Determine the [x, y] coordinate at the center of the cell enclosing the given text.  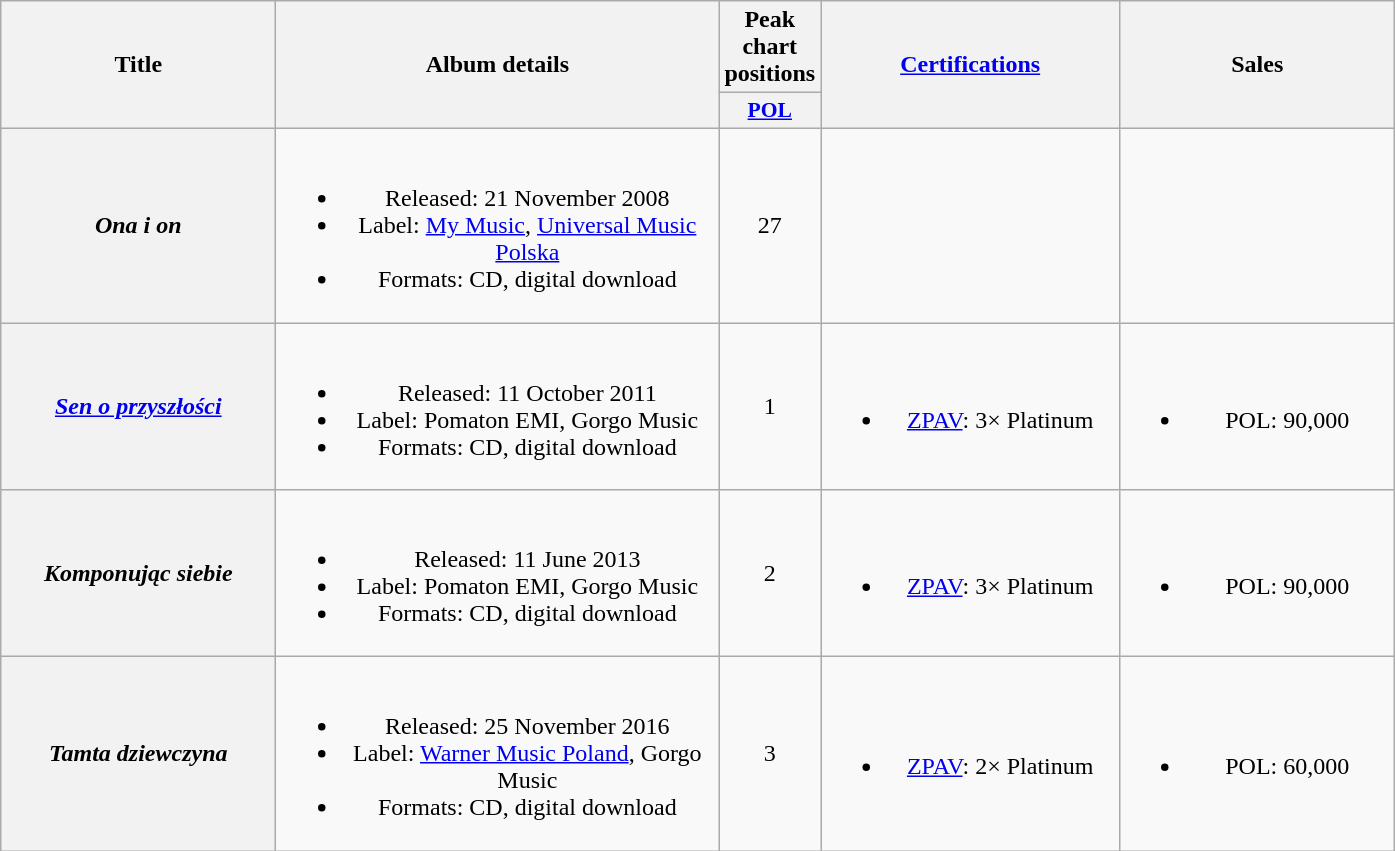
Komponując siebie [138, 574]
Released: 11 October 2011Label: Pomaton EMI, Gorgo MusicFormats: CD, digital download [498, 406]
3 [770, 754]
ZPAV: 2× Platinum [970, 754]
Sales [1258, 65]
Released: 21 November 2008Label: My Music, Universal Music PolskaFormats: CD, digital download [498, 225]
Album details [498, 65]
Released: 11 June 2013Label: Pomaton EMI, Gorgo MusicFormats: CD, digital download [498, 574]
1 [770, 406]
Tamta dziewczyna [138, 754]
Sen o przyszłości [138, 406]
Title [138, 65]
2 [770, 574]
POL: 60,000 [1258, 754]
Certifications [970, 65]
Peak chart positions [770, 47]
Released: 25 November 2016Label: Warner Music Poland, Gorgo MusicFormats: CD, digital download [498, 754]
27 [770, 225]
Ona i on [138, 225]
POL [770, 111]
